Capture the cell that displays the provided text and extract its (x, y) central coordinate. 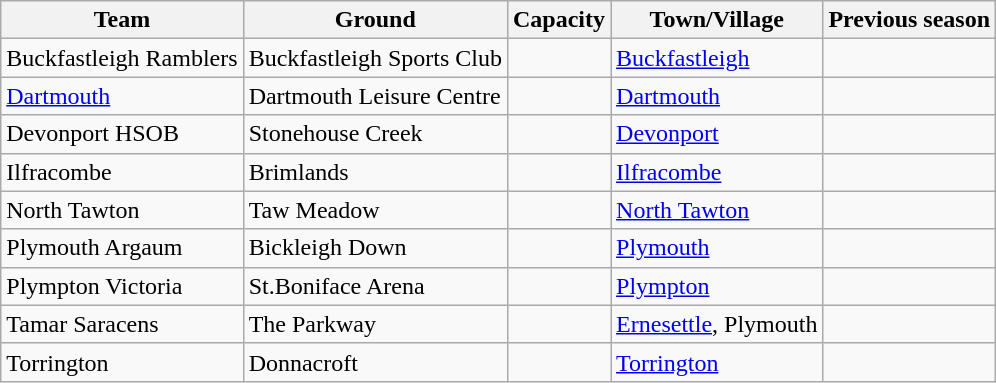
Tamar Saracens (122, 324)
Buckfastleigh Ramblers (122, 58)
Devonport HSOB (122, 134)
The Parkway (375, 324)
Plympton (717, 286)
Plymouth Argaum (122, 248)
Plymouth (717, 248)
Buckfastleigh Sports Club (375, 58)
Stonehouse Creek (375, 134)
Town/Village (717, 20)
Ground (375, 20)
Plympton Victoria (122, 286)
Team (122, 20)
Donnacroft (375, 362)
Previous season (910, 20)
Ernesettle, Plymouth (717, 324)
Devonport (717, 134)
Dartmouth Leisure Centre (375, 96)
Taw Meadow (375, 210)
Bickleigh Down (375, 248)
St.Boniface Arena (375, 286)
Capacity (558, 20)
Buckfastleigh (717, 58)
Brimlands (375, 172)
